Pinpoint the cell where the given text exists, returning its [X, Y] midpoint coordinate. 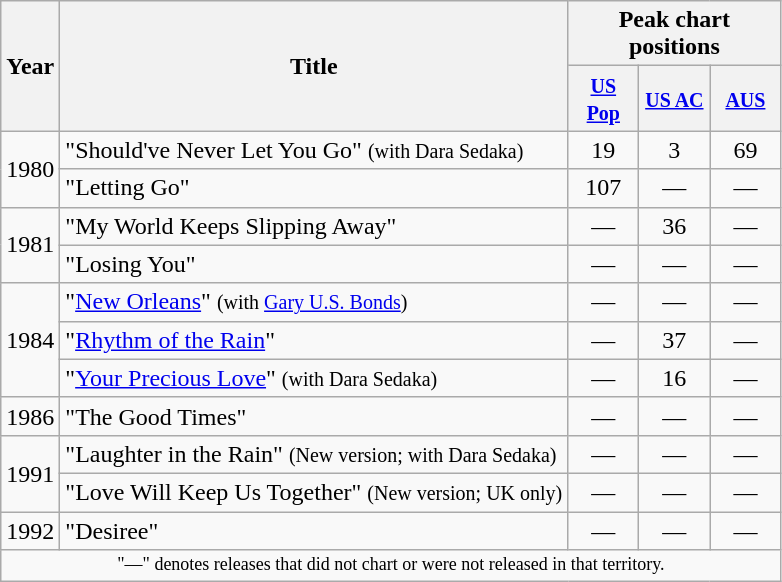
"Rhythm of the Rain" [314, 340]
Peak chart positions [674, 34]
US Pop [604, 98]
"My World Keeps Slipping Away" [314, 226]
"Should've Never Let You Go" (with Dara Sedaka) [314, 150]
69 [746, 150]
1992 [30, 531]
"New Orleans" (with Gary U.S. Bonds) [314, 302]
1980 [30, 169]
"The Good Times" [314, 416]
US AC [674, 98]
Title [314, 66]
1991 [30, 473]
1984 [30, 340]
"Letting Go" [314, 188]
AUS [746, 98]
"Desiree" [314, 531]
3 [674, 150]
"Laughter in the Rain" (New version; with Dara Sedaka) [314, 454]
"Losing You" [314, 264]
"—" denotes releases that did not chart or were not released in that territory. [391, 566]
1981 [30, 245]
36 [674, 226]
Year [30, 66]
"Your Precious Love" (with Dara Sedaka) [314, 378]
19 [604, 150]
"Love Will Keep Us Together" (New version; UK only) [314, 492]
37 [674, 340]
107 [604, 188]
16 [674, 378]
1986 [30, 416]
